Scan for the cell matching the given text and deliver its [x, y] coordinate at center. 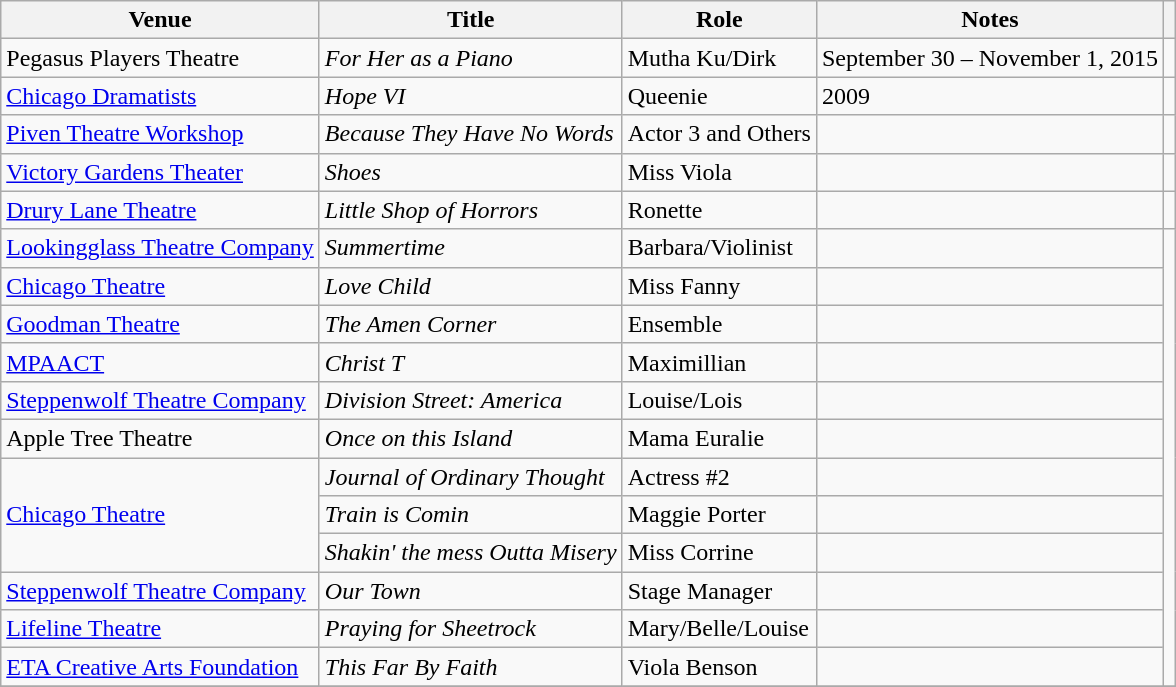
Notes [990, 20]
Ronette [719, 210]
Shoes [470, 172]
Barbara/Violinist [719, 248]
Queenie [719, 96]
ETA Creative Arts Foundation [160, 667]
Actress #2 [719, 477]
Viola Benson [719, 667]
Louise/Lois [719, 400]
Maggie Porter [719, 515]
Journal of Ordinary Thought [470, 477]
Drury Lane Theatre [160, 210]
Lookingglass Theatre Company [160, 248]
Love Child [470, 286]
This Far By Faith [470, 667]
Our Town [470, 591]
Stage Manager [719, 591]
Maximillian [719, 362]
Once on this Island [470, 438]
Division Street: America [470, 400]
Christ T [470, 362]
Summertime [470, 248]
Hope VI [470, 96]
Miss Corrine [719, 553]
Ensemble [719, 324]
Because They Have No Words [470, 134]
Apple Tree Theatre [160, 438]
Praying for Sheetrock [470, 629]
Little Shop of Horrors [470, 210]
Lifeline Theatre [160, 629]
Pegasus Players Theatre [160, 58]
Miss Fanny [719, 286]
Piven Theatre Workshop [160, 134]
Venue [160, 20]
Mary/Belle/Louise [719, 629]
Chicago Dramatists [160, 96]
Victory Gardens Theater [160, 172]
For Her as a Piano [470, 58]
Shakin' the mess Outta Misery [470, 553]
MPAACT [160, 362]
Miss Viola [719, 172]
September 30 – November 1, 2015 [990, 58]
Actor 3 and Others [719, 134]
Goodman Theatre [160, 324]
Title [470, 20]
Train is Comin [470, 515]
Mama Euralie [719, 438]
2009 [990, 96]
Role [719, 20]
Mutha Ku/Dirk [719, 58]
The Amen Corner [470, 324]
